Detect which cell encompasses the target text, then output its [x, y] center coordinate. 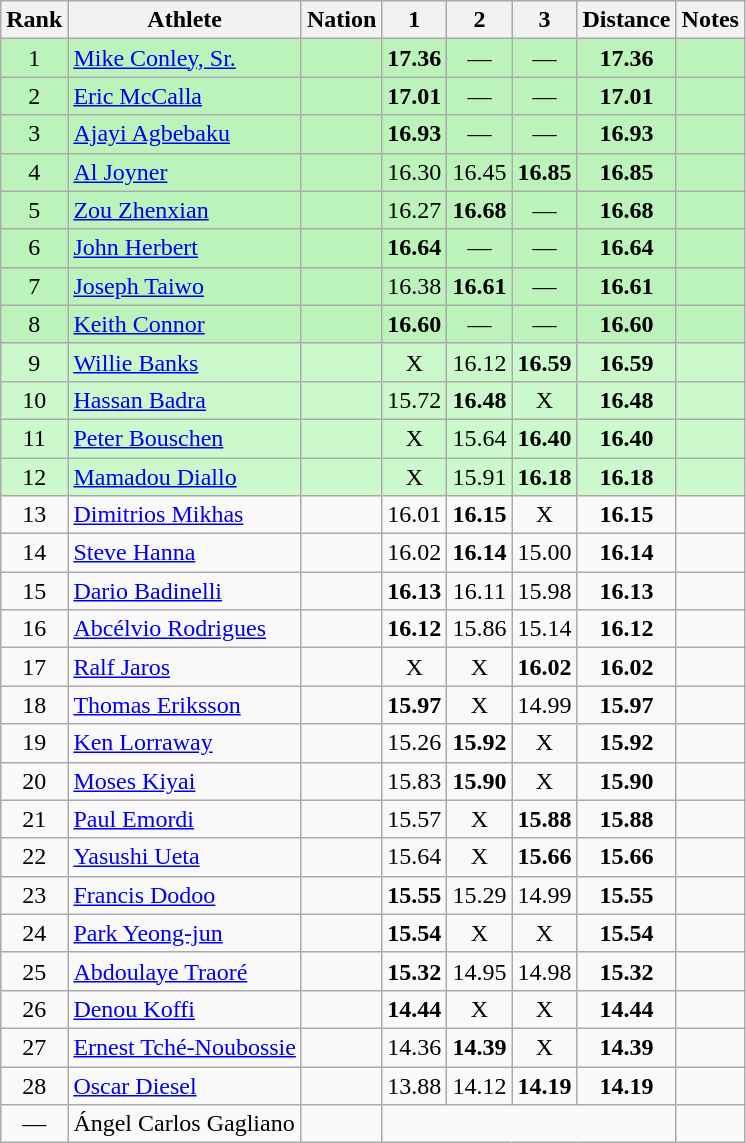
9 [34, 362]
Ajayi Agbebaku [185, 134]
20 [34, 781]
Abcélvio Rodrigues [185, 629]
6 [34, 248]
Peter Bouschen [185, 438]
15.72 [414, 400]
Mike Conley, Sr. [185, 58]
14.36 [414, 1047]
Zou Zhenxian [185, 210]
13.88 [414, 1085]
Dario Badinelli [185, 591]
Distance [626, 20]
Steve Hanna [185, 553]
15.98 [544, 591]
Athlete [185, 20]
Yasushi Ueta [185, 857]
15.86 [480, 629]
Ernest Tché-Noubossie [185, 1047]
Ralf Jaros [185, 667]
John Herbert [185, 248]
28 [34, 1085]
15.26 [414, 743]
17 [34, 667]
16.45 [480, 172]
15.29 [480, 895]
Ken Lorraway [185, 743]
21 [34, 819]
14 [34, 553]
15 [34, 591]
Notes [710, 20]
Park Yeong-jun [185, 933]
18 [34, 705]
14.98 [544, 971]
16.30 [414, 172]
4 [34, 172]
15.83 [414, 781]
Oscar Diesel [185, 1085]
Hassan Badra [185, 400]
Dimitrios Mikhas [185, 515]
Al Joyner [185, 172]
15.00 [544, 553]
Rank [34, 20]
26 [34, 1009]
15.91 [480, 477]
Joseph Taiwo [185, 286]
Ángel Carlos Gagliano [185, 1124]
16 [34, 629]
Nation [341, 20]
15.14 [544, 629]
16.27 [414, 210]
Abdoulaye Traoré [185, 971]
Willie Banks [185, 362]
Mamadou Diallo [185, 477]
Thomas Eriksson [185, 705]
7 [34, 286]
16.38 [414, 286]
13 [34, 515]
Eric McCalla [185, 96]
25 [34, 971]
10 [34, 400]
Keith Connor [185, 324]
15.57 [414, 819]
22 [34, 857]
Francis Dodoo [185, 895]
12 [34, 477]
14.95 [480, 971]
Moses Kiyai [185, 781]
19 [34, 743]
14.12 [480, 1085]
11 [34, 438]
16.11 [480, 591]
16.01 [414, 515]
Paul Emordi [185, 819]
Denou Koffi [185, 1009]
8 [34, 324]
5 [34, 210]
23 [34, 895]
27 [34, 1047]
24 [34, 933]
